Extract the [X, Y] coordinate from the center of the cell holding the provided text.  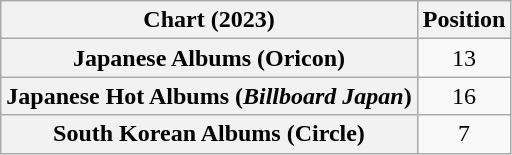
Position [464, 20]
16 [464, 96]
7 [464, 134]
13 [464, 58]
Japanese Albums (Oricon) [209, 58]
Japanese Hot Albums (Billboard Japan) [209, 96]
South Korean Albums (Circle) [209, 134]
Chart (2023) [209, 20]
